Identify which cell holds the provided text, then report its (X, Y) central coordinate. 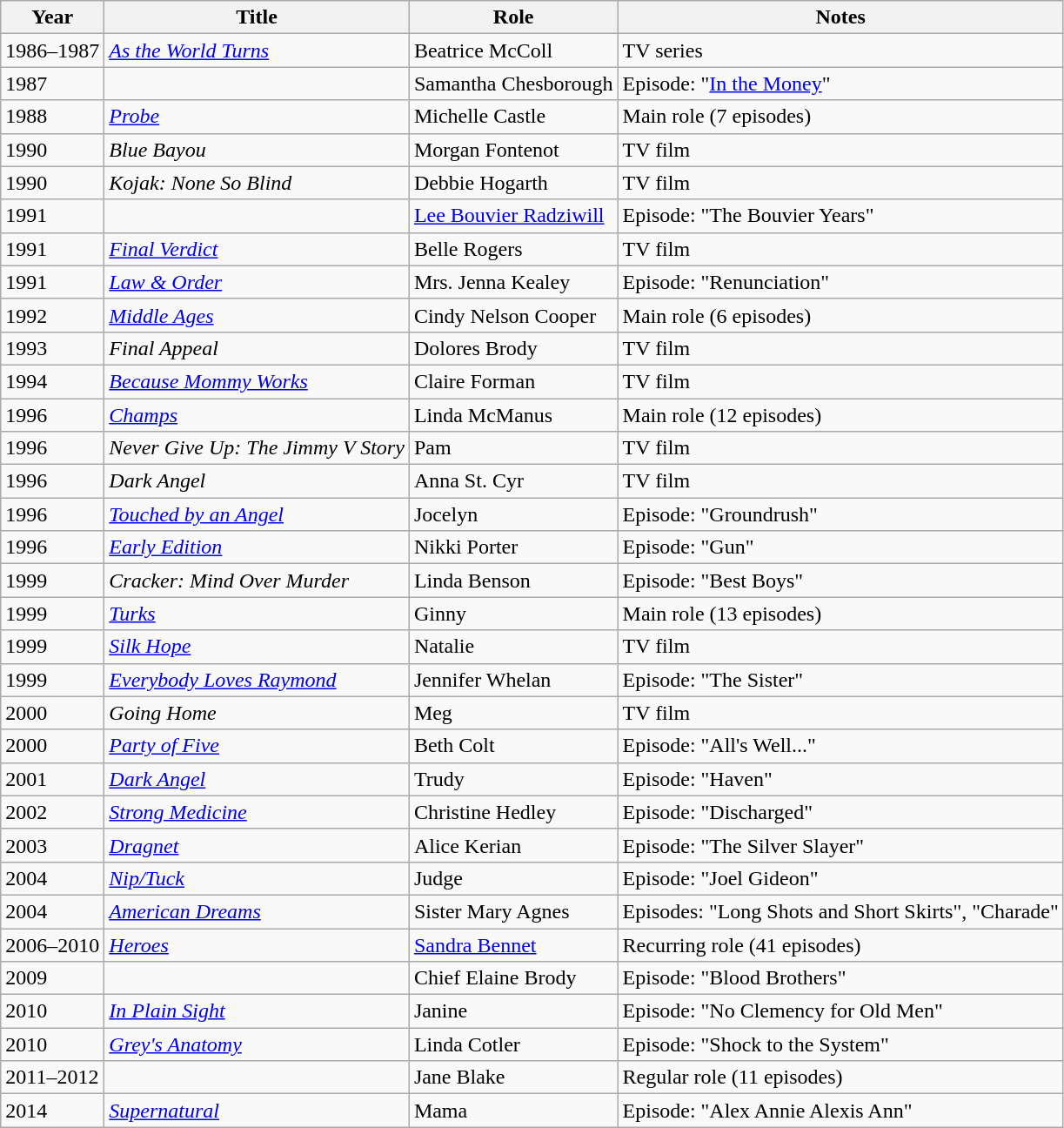
Pam (513, 448)
Beatrice McColl (513, 50)
Because Mommy Works (258, 381)
Alice Kerian (513, 845)
Episode: "The Bouvier Years" (840, 216)
Role (513, 17)
Belle Rogers (513, 249)
Episode: "The Sister" (840, 680)
Michelle Castle (513, 117)
Trudy (513, 779)
2006–2010 (52, 944)
Title (258, 17)
Sister Mary Agnes (513, 911)
Grey's Anatomy (258, 1044)
Janine (513, 1011)
Episode: "Alex Annie Alexis Ann" (840, 1111)
Episode: "Renunciation" (840, 282)
Going Home (258, 713)
2001 (52, 779)
Champs (258, 415)
Episode: "Gun" (840, 547)
Chief Elaine Brody (513, 978)
Strong Medicine (258, 812)
Turks (258, 614)
Linda McManus (513, 415)
Episode: "Haven" (840, 779)
2009 (52, 978)
Middle Ages (258, 315)
2014 (52, 1111)
Christine Hedley (513, 812)
Main role (13 episodes) (840, 614)
Episode: "Groundrush" (840, 514)
Nikki Porter (513, 547)
Main role (7 episodes) (840, 117)
Judge (513, 878)
Early Edition (258, 547)
Notes (840, 17)
Silk Hope (258, 647)
1988 (52, 117)
Party of Five (258, 746)
Everybody Loves Raymond (258, 680)
Episode: "All's Well..." (840, 746)
Supernatural (258, 1111)
American Dreams (258, 911)
Episode: "Blood Brothers" (840, 978)
Meg (513, 713)
Samantha Chesborough (513, 84)
Episode: "In the Money" (840, 84)
Heroes (258, 944)
1986–1987 (52, 50)
Recurring role (41 episodes) (840, 944)
Sandra Bennet (513, 944)
Jane Blake (513, 1078)
2003 (52, 845)
Dragnet (258, 845)
Year (52, 17)
Episode: "No Clemency for Old Men" (840, 1011)
Main role (6 episodes) (840, 315)
Morgan Fontenot (513, 150)
Never Give Up: The Jimmy V Story (258, 448)
Law & Order (258, 282)
Probe (258, 117)
1992 (52, 315)
Jennifer Whelan (513, 680)
1993 (52, 348)
TV series (840, 50)
Touched by an Angel (258, 514)
Mama (513, 1111)
Cracker: Mind Over Murder (258, 581)
As the World Turns (258, 50)
Claire Forman (513, 381)
Ginny (513, 614)
Nip/Tuck (258, 878)
Natalie (513, 647)
Regular role (11 episodes) (840, 1078)
Episode: "Best Boys" (840, 581)
Episode: "Joel Gideon" (840, 878)
Final Verdict (258, 249)
Jocelyn (513, 514)
Lee Bouvier Radziwill (513, 216)
Main role (12 episodes) (840, 415)
Episodes: "Long Shots and Short Skirts", "Charade" (840, 911)
Episode: "Shock to the System" (840, 1044)
Blue Bayou (258, 150)
Final Appeal (258, 348)
Beth Colt (513, 746)
Mrs. Jenna Kealey (513, 282)
2002 (52, 812)
In Plain Sight (258, 1011)
Linda Benson (513, 581)
1987 (52, 84)
Episode: "The Silver Slayer" (840, 845)
Anna St. Cyr (513, 481)
2011–2012 (52, 1078)
Dolores Brody (513, 348)
1994 (52, 381)
Linda Cotler (513, 1044)
Cindy Nelson Cooper (513, 315)
Kojak: None So Blind (258, 183)
Episode: "Discharged" (840, 812)
Debbie Hogarth (513, 183)
